Return (x, y) of the center of cell containing provided text 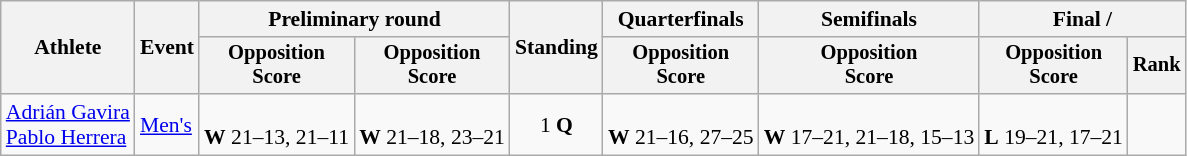
Preliminary round (354, 19)
L 19–21, 17–21 (1054, 124)
W 21–13, 21–11 (276, 124)
Event (167, 48)
1 Q (556, 124)
Quarterfinals (681, 19)
W 21–18, 23–21 (432, 124)
W 21–16, 27–25 (681, 124)
W 17–21, 21–18, 15–13 (870, 124)
Standing (556, 48)
Athlete (68, 48)
Final / (1082, 19)
Men's (167, 124)
Rank (1157, 66)
Adrián GaviraPablo Herrera (68, 124)
Semifinals (870, 19)
